Search for the cell housing the specified text and yield its (x, y) center coordinate. 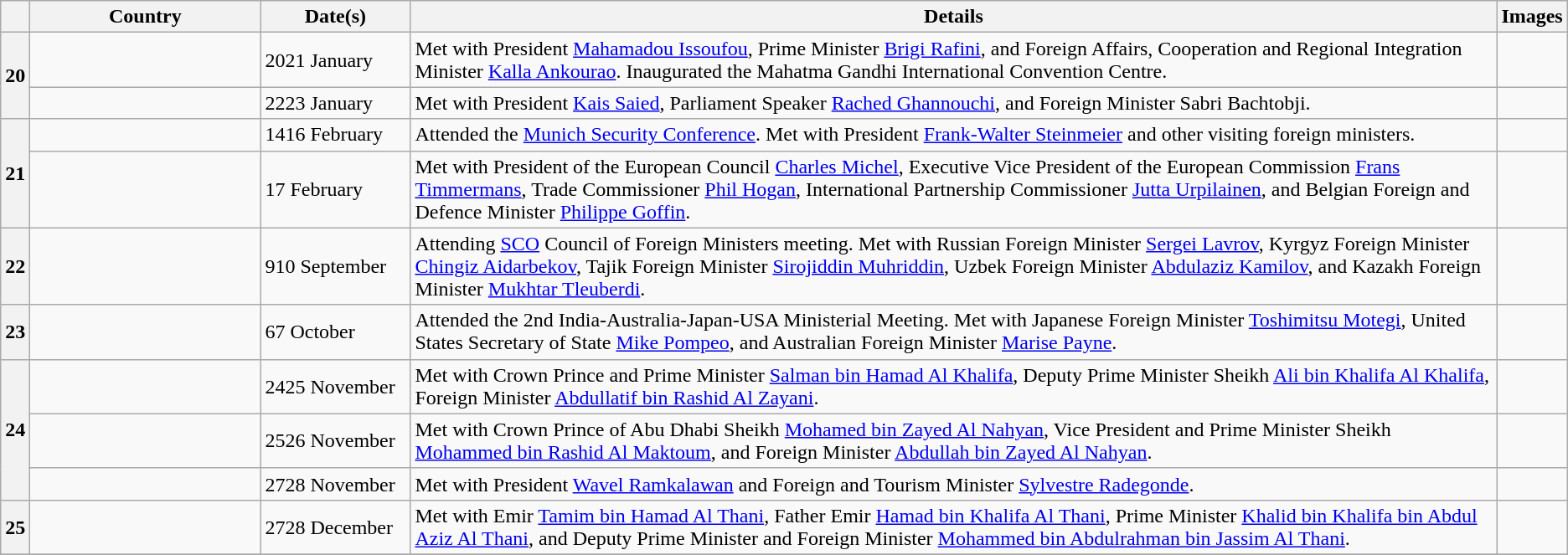
Details (953, 17)
67 October (335, 331)
2728 December (335, 527)
Date(s) (335, 17)
21 (15, 173)
2425 November (335, 387)
17 February (335, 189)
2728 November (335, 484)
2223 January (335, 103)
2021 January (335, 60)
910 September (335, 266)
1416 February (335, 135)
Met with President Kais Saied, Parliament Speaker Rached Ghannouchi, and Foreign Minister Sabri Bachtobji. (953, 103)
Attended the Munich Security Conference. Met with President Frank-Walter Steinmeier and other visiting foreign ministers. (953, 135)
25 (15, 527)
23 (15, 331)
Country (146, 17)
24 (15, 429)
20 (15, 75)
Images (1532, 17)
2526 November (335, 440)
Met with President Wavel Ramkalawan and Foreign and Tourism Minister Sylvestre Radegonde. (953, 484)
22 (15, 266)
